For the text-containing cell, return its midpoint in (x, y) coordinate format. 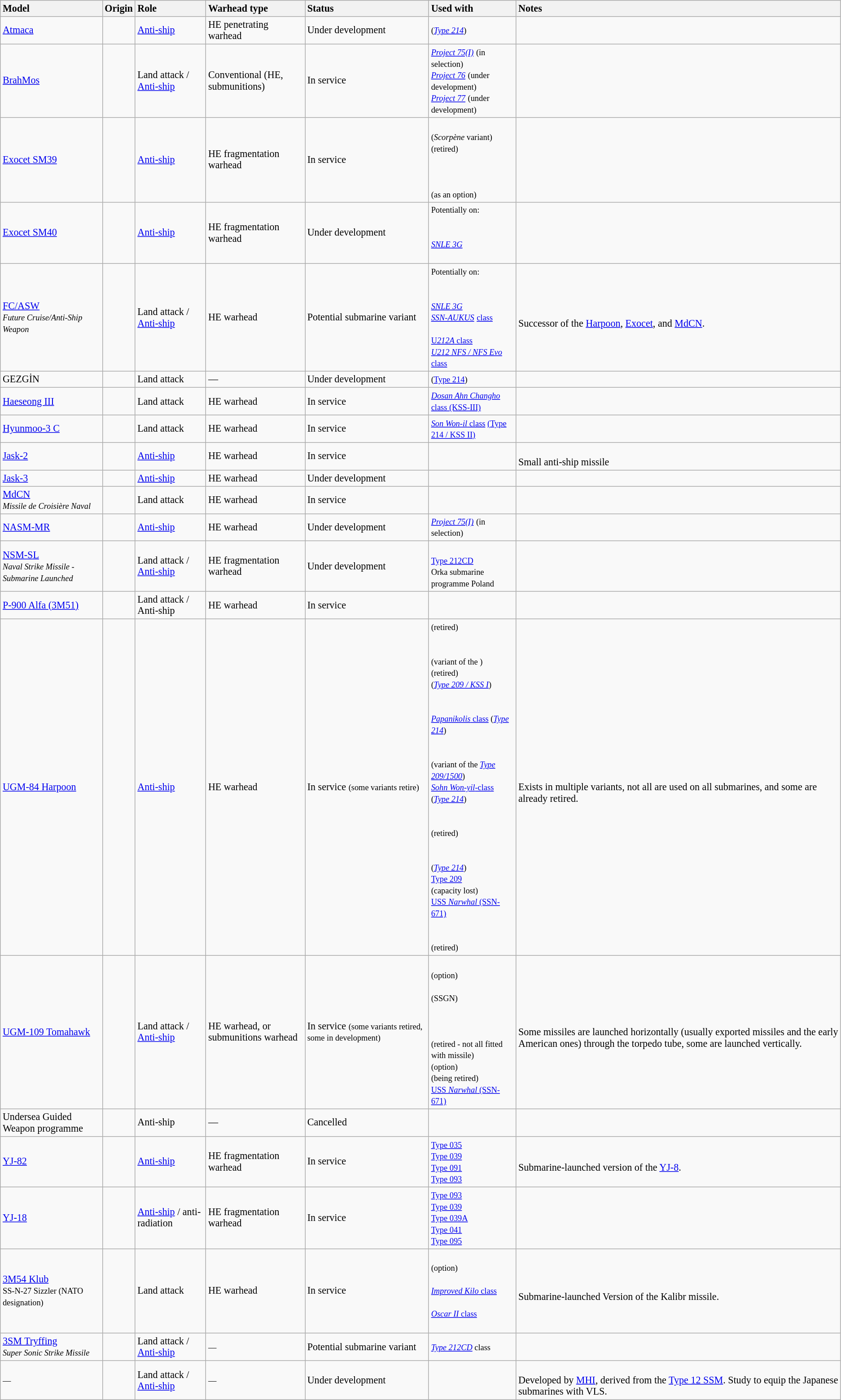
Warhead type (256, 8)
Submarine-launched version of the YJ-8. (679, 1161)
Type 093Type 039Type 039AType 041Type 095 (472, 1217)
NASM-MR (51, 527)
Atmaca (51, 30)
Origin (118, 8)
HE penetrating warhead (256, 30)
Type 035Type 039Type 091Type 093 (472, 1161)
Developed by MHI, derived from the Type 12 SSM. Study to equip the Japanese submarines with VLS. (679, 1380)
Submarine-launched Version of the Kalibr missile. (679, 1291)
UGM-109 Tomahawk (51, 1032)
UGM-84 Harpoon (51, 787)
Type 212CDOrka submarine programme Poland (472, 566)
Small anti-ship missile (679, 456)
Project 75(I) (in selection)Project 76 (under development)Project 77 (under development) (472, 81)
Undersea Guided Weapon programme (51, 1123)
Conventional (HE, submunitions) (256, 81)
HE warhead, orsubmunitions warhead (256, 1032)
Jask-3 (51, 478)
Exocet SM39 (51, 160)
Hyunmoo-3 C (51, 428)
(option)Improved Kilo classOscar II class (472, 1291)
Successor of the Harpoon, Exocet, and MdCN. (679, 318)
Jask-2 (51, 456)
Son Won-il class (Type 214 / KSS II) (472, 428)
Haeseong III (51, 401)
3SM TryffingSuper Sonic Strike Missile (51, 1347)
(option) (SSGN) (retired - not all fitted with missile) (option) (being retired)USS Narwhal (SSN-671) (472, 1032)
Anti-ship / anti-radiation (171, 1217)
BrahMos (51, 81)
Exocet SM40 (51, 233)
Project 75(I) (in selection) (472, 527)
Cancelled (367, 1123)
Role (171, 8)
YJ-82 (51, 1161)
YJ-18 (51, 1217)
FC/ASWFuture Cruise/Anti-Ship Weapon (51, 318)
In service (some variants retire) (367, 787)
P-900 Alfa (3M51) (51, 605)
MdCNMissile de Croisière Naval (51, 500)
In service (some variants retired, some in development) (367, 1032)
Dosan Ahn Changho class (KSS-III) (472, 401)
Notes (679, 8)
Potentially on:SNLE 3G (472, 233)
GEZGİN (51, 379)
Type 212CD class (472, 1347)
Status (367, 8)
3M54 KlubSS-N-27 Sizzler (NATO designation) (51, 1291)
Exists in multiple variants, not all are used on all submarines, and some are already retired. (679, 787)
Potentially on:SNLE 3GSSN-AUKUS classU212A classU212 NFS / NFS Evo class (472, 318)
NSM-SLNaval Strike Missile - Submarine Launched (51, 566)
Model (51, 8)
(Scorpène variant) (retired) (as an option) (472, 160)
Used with (472, 8)
